Detect which cell encompasses the target text, then output its (X, Y) center coordinate. 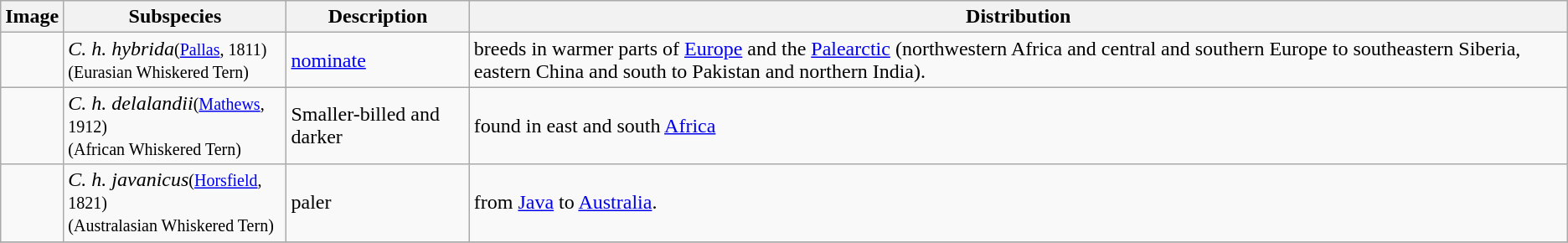
Description (378, 17)
C. h. javanicus(Horsfield, 1821)(Australasian Whiskered Tern) (175, 203)
paler (378, 203)
C. h. hybrida(Pallas, 1811)(Eurasian Whiskered Tern) (175, 60)
nominate (378, 60)
C. h. delalandii(Mathews, 1912)(African Whiskered Tern) (175, 126)
found in east and south Africa (1019, 126)
from Java to Australia. (1019, 203)
Smaller-billed and darker (378, 126)
Image (32, 17)
Subspecies (175, 17)
Distribution (1019, 17)
